Determine the (X, Y) coordinate at the center of the cell enclosing the given text.  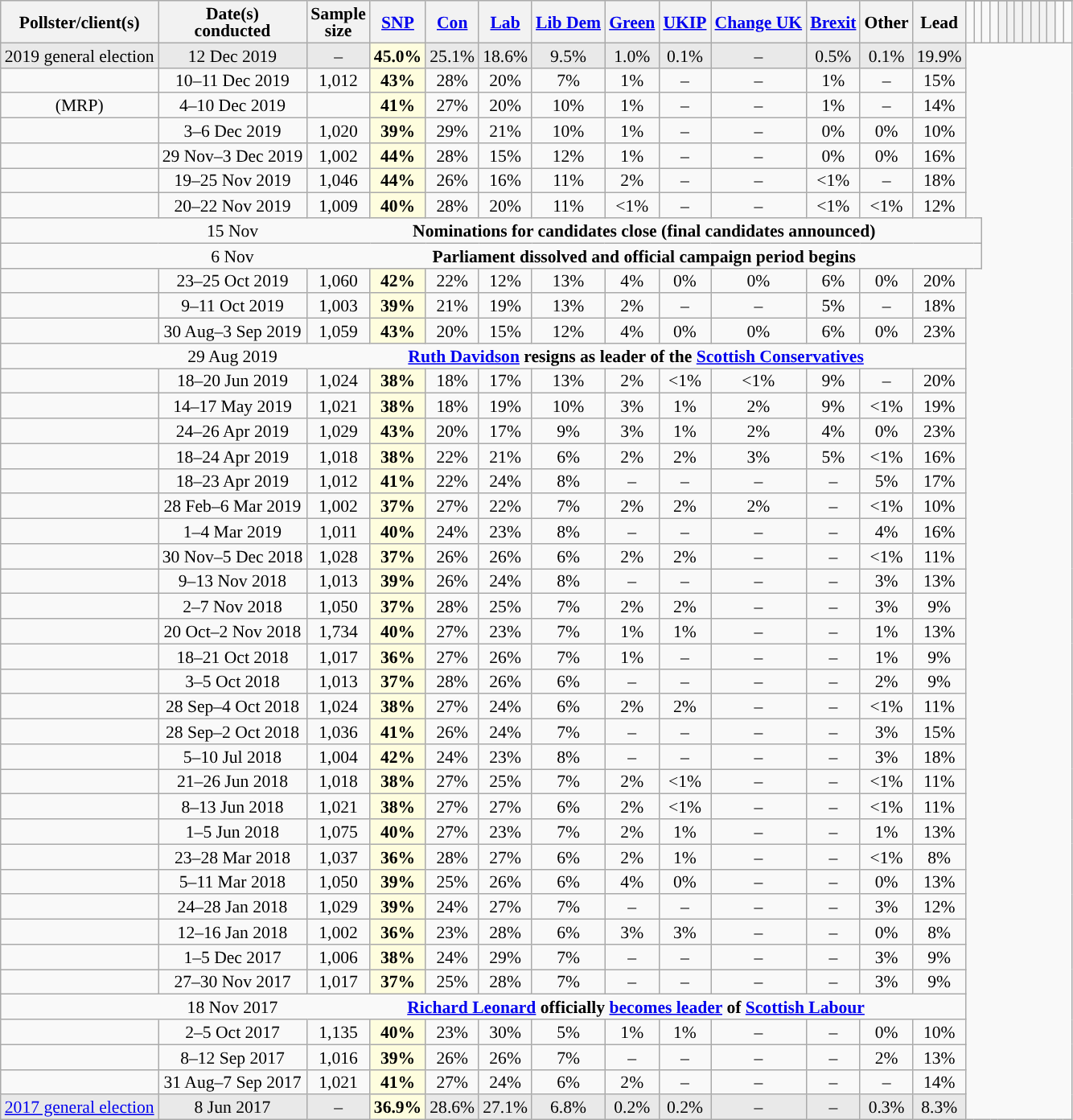
2017 general election (80, 1107)
12 Dec 2019 (233, 55)
21–26 Jun 2018 (233, 782)
5–11 Mar 2018 (233, 882)
18–24 Apr 2019 (233, 455)
20–22 Nov 2019 (233, 206)
UKIP (684, 22)
1,734 (338, 631)
Date(s)conducted (233, 22)
1,060 (338, 280)
1,036 (338, 732)
23–25 Oct 2019 (233, 280)
Change UK (759, 22)
24–28 Jan 2018 (233, 908)
1,020 (338, 130)
1,075 (338, 832)
1,009 (338, 206)
25.1% (452, 55)
18–21 Oct 2018 (233, 657)
1,046 (338, 180)
Parliament dissolved and official campaign period begins (644, 256)
1,006 (338, 957)
10–11 Dec 2019 (233, 80)
1,003 (338, 306)
SNP (397, 22)
19.9% (939, 55)
28 Sep–2 Oct 2018 (233, 732)
Ruth Davidson resigns as leader of the Scottish Conservatives (635, 356)
27.1% (505, 1107)
24–26 Apr 2019 (233, 431)
8 Jun 2017 (233, 1107)
19–25 Nov 2019 (233, 180)
9–13 Nov 2018 (233, 581)
23–28 Mar 2018 (233, 856)
3–6 Dec 2019 (233, 130)
4–10 Dec 2019 (233, 106)
Other (886, 22)
36.9% (397, 1107)
31 Aug–7 Sep 2017 (233, 1081)
28 Feb–6 Mar 2019 (233, 507)
0.5% (833, 55)
1,011 (338, 531)
Brexit (833, 22)
9.5% (568, 55)
Samplesize (338, 22)
Lead (939, 22)
Lab (505, 22)
8.3% (939, 1107)
30% (505, 1031)
2–5 Oct 2017 (233, 1031)
14–17 May 2019 (233, 406)
0.3% (886, 1107)
15 Nov (233, 230)
Richard Leonard officially becomes leader of Scottish Labour (635, 1007)
28 Sep–4 Oct 2018 (233, 706)
5–10 Jul 2018 (233, 756)
Green (632, 22)
1.0% (632, 55)
30 Nov–5 Dec 2018 (233, 557)
6 Nov (233, 256)
Nominations for candidates close (final candidates announced) (644, 230)
1–5 Jun 2018 (233, 832)
Con (452, 22)
18 Nov 2017 (233, 1007)
Lib Dem (568, 22)
2–7 Nov 2018 (233, 607)
30 Aug–3 Sep 2019 (233, 331)
27–30 Nov 2017 (233, 982)
6.8% (568, 1107)
20 Oct–2 Nov 2018 (233, 631)
1,028 (338, 557)
28.6% (452, 1107)
29 Nov–3 Dec 2019 (233, 156)
18.6% (505, 55)
8–13 Jun 2018 (233, 806)
1–5 Dec 2017 (233, 957)
1,004 (338, 756)
18–20 Jun 2019 (233, 381)
1,135 (338, 1031)
2019 general election (80, 55)
Pollster/client(s) (80, 22)
12–16 Jan 2018 (233, 932)
1,059 (338, 331)
29 Aug 2019 (233, 356)
1,037 (338, 856)
9–11 Oct 2019 (233, 306)
18–23 Apr 2019 (233, 481)
45.0% (397, 55)
(MRP) (80, 106)
8–12 Sep 2017 (233, 1057)
1–4 Mar 2019 (233, 531)
3–5 Oct 2018 (233, 681)
1,016 (338, 1057)
